From the cell containing the given text, extract its center point as [x, y] coordinate. 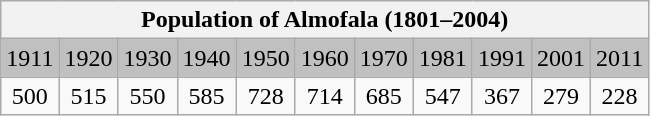
279 [560, 96]
550 [148, 96]
2001 [560, 58]
728 [266, 96]
1940 [206, 58]
1960 [324, 58]
367 [502, 96]
585 [206, 96]
1920 [88, 58]
1981 [442, 58]
714 [324, 96]
1911 [30, 58]
500 [30, 96]
Population of Almofala (1801–2004) [325, 20]
1991 [502, 58]
547 [442, 96]
228 [619, 96]
685 [384, 96]
1950 [266, 58]
1930 [148, 58]
515 [88, 96]
2011 [619, 58]
1970 [384, 58]
